Pinpoint the cell where the given text exists, returning its (X, Y) midpoint coordinate. 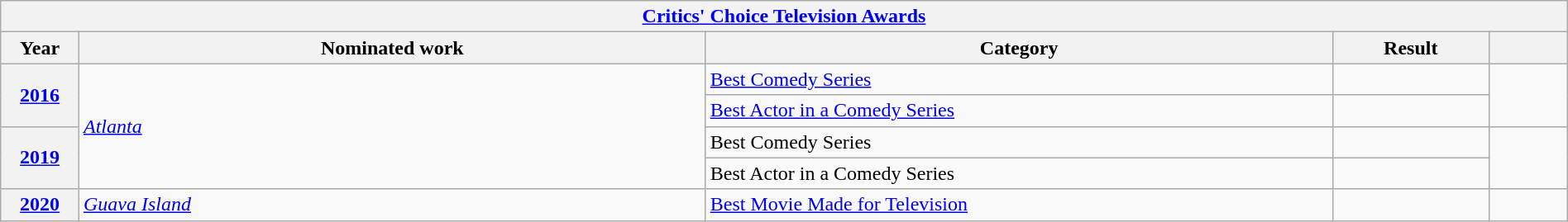
2020 (40, 205)
Atlanta (392, 126)
2019 (40, 158)
Category (1019, 48)
Critics' Choice Television Awards (784, 17)
Result (1411, 48)
Nominated work (392, 48)
Year (40, 48)
Guava Island (392, 205)
2016 (40, 95)
Best Movie Made for Television (1019, 205)
